Detect which cell encompasses the target text, then output its (x, y) center coordinate. 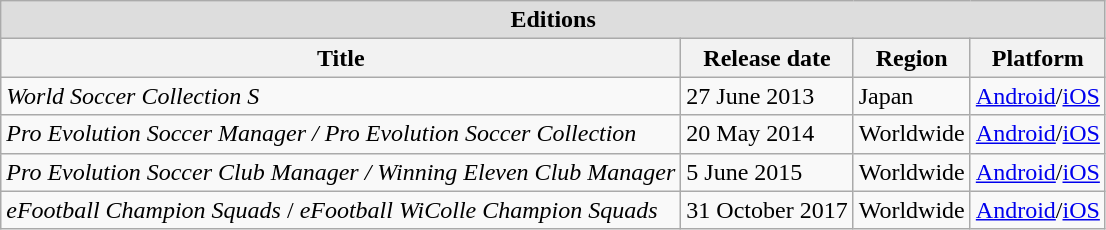
Japan (912, 96)
Editions (554, 20)
World Soccer Collection S (341, 96)
Pro Evolution Soccer Manager / Pro Evolution Soccer Collection (341, 134)
31 October 2017 (767, 210)
eFootball Champion Squads / eFootball WiColle Champion Squads (341, 210)
Platform (1038, 58)
Title (341, 58)
Region (912, 58)
Release date (767, 58)
27 June 2013 (767, 96)
20 May 2014 (767, 134)
Pro Evolution Soccer Club Manager / Winning Eleven Club Manager (341, 172)
5 June 2015 (767, 172)
